Search for the cell housing the specified text and yield its [X, Y] center coordinate. 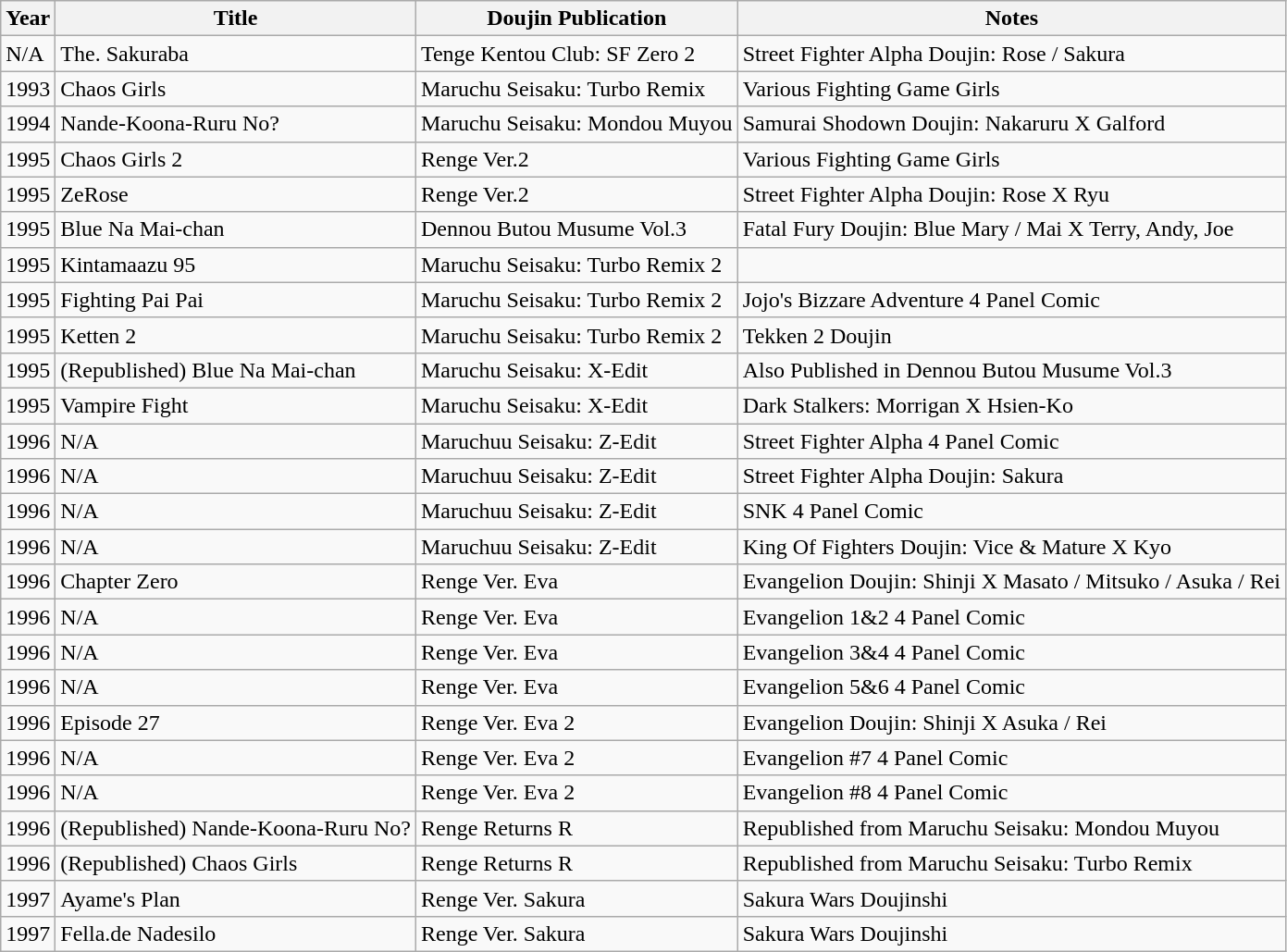
Evangelion #8 4 Panel Comic [1011, 793]
Street Fighter Alpha Doujin: Sakura [1011, 476]
Year [28, 19]
Evangelion 3&4 4 Panel Comic [1011, 652]
Republished from Maruchu Seisaku: Mondou Muyou [1011, 828]
Ayame's Plan [236, 898]
Evangelion 1&2 4 Panel Comic [1011, 617]
Street Fighter Alpha Doujin: Rose X Ryu [1011, 194]
ZeRose [236, 194]
King Of Fighters Doujin: Vice & Mature X Kyo [1011, 547]
Maruchu Seisaku: Turbo Remix [576, 89]
Doujin Publication [576, 19]
Tenge Kentou Club: SF Zero 2 [576, 54]
Nande-Koona-Ruru No? [236, 124]
Kintamaazu 95 [236, 265]
Maruchu Seisaku: Mondou Muyou [576, 124]
Fella.de Nadesilo [236, 933]
Street Fighter Alpha 4 Panel Comic [1011, 441]
SNK 4 Panel Comic [1011, 512]
1994 [28, 124]
Jojo's Bizzare Adventure 4 Panel Comic [1011, 300]
Evangelion Doujin: Shinji X Asuka / Rei [1011, 723]
Chapter Zero [236, 582]
Also Published in Dennou Butou Musume Vol.3 [1011, 370]
Tekken 2 Doujin [1011, 335]
The. Sakuraba [236, 54]
Episode 27 [236, 723]
Evangelion Doujin: Shinji X Masato / Mitsuko / Asuka / Rei [1011, 582]
Vampire Fight [236, 405]
(Republished) Chaos Girls [236, 863]
(Republished) Nande-Koona-Ruru No? [236, 828]
Chaos Girls 2 [236, 159]
Dennou Butou Musume Vol.3 [576, 229]
Republished from Maruchu Seisaku: Turbo Remix [1011, 863]
Evangelion 5&6 4 Panel Comic [1011, 687]
Fatal Fury Doujin: Blue Mary / Mai X Terry, Andy, Joe [1011, 229]
(Republished) Blue Na Mai-chan [236, 370]
Street Fighter Alpha Doujin: Rose / Sakura [1011, 54]
Fighting Pai Pai [236, 300]
Chaos Girls [236, 89]
1993 [28, 89]
Samurai Shodown Doujin: Nakaruru X Galford [1011, 124]
Title [236, 19]
Ketten 2 [236, 335]
Evangelion #7 4 Panel Comic [1011, 758]
Notes [1011, 19]
Dark Stalkers: Morrigan X Hsien-Ko [1011, 405]
Blue Na Mai-chan [236, 229]
